Extract the (x, y) coordinate from the center of the cell holding the provided text.  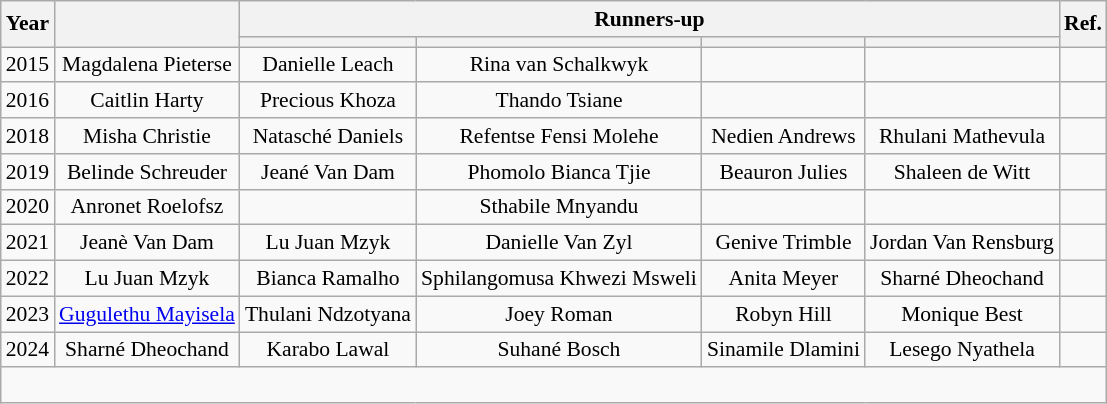
Year (28, 24)
2024 (28, 350)
Precious Khoza (328, 101)
Misha Christie (147, 136)
Robyn Hill (784, 314)
Nedien Andrews (784, 136)
2016 (28, 101)
Joey Roman (559, 314)
2023 (28, 314)
2020 (28, 207)
Rhulani Mathevula (962, 136)
Refentse Fensi Molehe (559, 136)
Sphilangomusa Khwezi Msweli (559, 279)
Anronet Roelofsz (147, 207)
Monique Best (962, 314)
Ref. (1083, 24)
Thulani Ndzotyana (328, 314)
Lesego Nyathela (962, 350)
Sthabile Mnyandu (559, 207)
2022 (28, 279)
2015 (28, 65)
Karabo Lawal (328, 350)
2021 (28, 243)
Beauron Julies (784, 172)
Runners-up (650, 19)
Belinde Schreuder (147, 172)
Phomolo Bianca Tjie (559, 172)
Magdalena Pieterse (147, 65)
Danielle Leach (328, 65)
Caitlin Harty (147, 101)
Bianca Ramalho (328, 279)
2019 (28, 172)
Sinamile Dlamini (784, 350)
Shaleen de Witt (962, 172)
Jordan Van Rensburg (962, 243)
Rina van Schalkwyk (559, 65)
Jeané Van Dam (328, 172)
Suhané Bosch (559, 350)
Anita Meyer (784, 279)
Thando Tsiane (559, 101)
Genive Trimble (784, 243)
Jeanè Van Dam (147, 243)
Natasché Daniels (328, 136)
Danielle Van Zyl (559, 243)
2018 (28, 136)
Gugulethu Mayisela (147, 314)
